Output the [X, Y] coordinate of the center of the cell containing the given text.  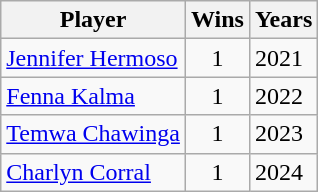
Player [94, 20]
Charlyn Corral [94, 172]
2022 [283, 96]
2021 [283, 58]
Jennifer Hermoso [94, 58]
Fenna Kalma [94, 96]
2023 [283, 134]
Years [283, 20]
2024 [283, 172]
Temwa Chawinga [94, 134]
Wins [217, 20]
